Search for the cell housing the specified text and yield its (x, y) center coordinate. 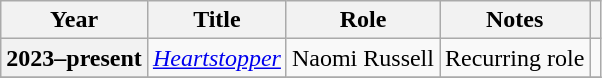
Role (362, 20)
Title (216, 20)
Recurring role (515, 58)
Heartstopper (216, 58)
Naomi Russell (362, 58)
Year (74, 20)
Notes (515, 20)
2023–present (74, 58)
